Identify which cell holds the provided text, then report its [X, Y] central coordinate. 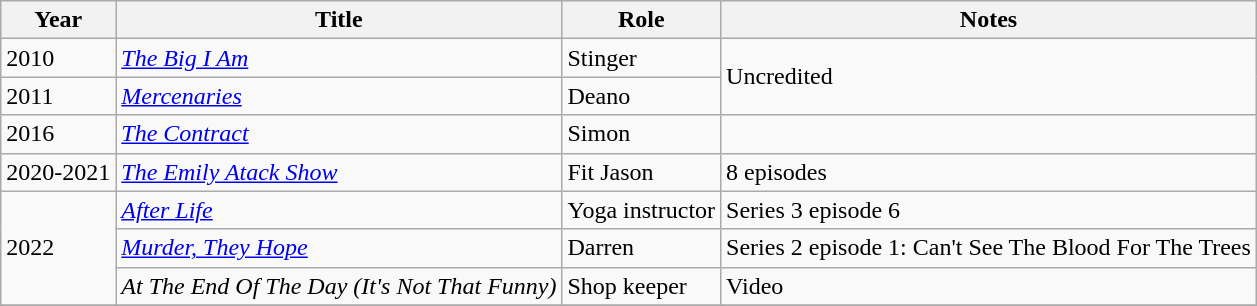
Mercenaries [339, 96]
Darren [642, 248]
2016 [58, 134]
Simon [642, 134]
Role [642, 20]
After Life [339, 210]
2011 [58, 96]
2022 [58, 248]
2010 [58, 58]
Stinger [642, 58]
Series 2 episode 1: Can't See The Blood For The Trees [989, 248]
The Emily Atack Show [339, 172]
Year [58, 20]
Shop keeper [642, 286]
The Big I Am [339, 58]
Notes [989, 20]
The Contract [339, 134]
Title [339, 20]
2020-2021 [58, 172]
Uncredited [989, 77]
Deano [642, 96]
Yoga instructor [642, 210]
Series 3 episode 6 [989, 210]
8 episodes [989, 172]
At The End Of The Day (It's Not That Funny) [339, 286]
Fit Jason [642, 172]
Murder, They Hope [339, 248]
Video [989, 286]
